Find where the given text appears and provide that cell's center as (x, y) coordinate. 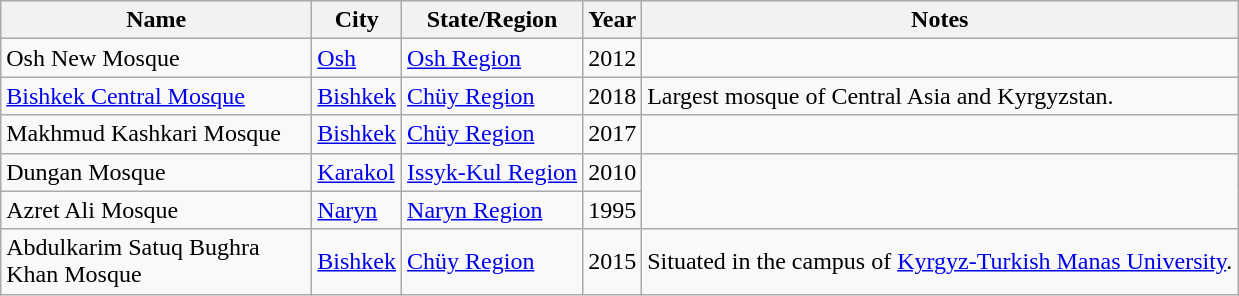
Azret Ali Mosque (156, 210)
Largest mosque of Central Asia and Kyrgyzstan. (940, 96)
Osh (357, 58)
2018 (612, 96)
Karakol (357, 172)
Notes (940, 20)
Osh Region (492, 58)
Osh New Mosque (156, 58)
2012 (612, 58)
City (357, 20)
Bishkek Central Mosque (156, 96)
Makhmud Kashkari Mosque (156, 134)
Name (156, 20)
Situated in the campus of Kyrgyz-Turkish Manas University. (940, 262)
2010 (612, 172)
Naryn (357, 210)
Issyk-Kul Region (492, 172)
Abdulkarim Satuq Bughra Khan Mosque (156, 262)
State/Region (492, 20)
1995 (612, 210)
Naryn Region (492, 210)
Year (612, 20)
2015 (612, 262)
2017 (612, 134)
Dungan Mosque (156, 172)
